Find where the given text appears and provide that cell's center as (X, Y) coordinate. 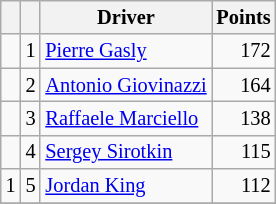
164 (244, 85)
2 (31, 85)
Antonio Giovinazzi (126, 85)
3 (31, 118)
172 (244, 51)
138 (244, 118)
Points (244, 17)
Jordan King (126, 186)
4 (31, 152)
Raffaele Marciello (126, 118)
Driver (126, 17)
5 (31, 186)
112 (244, 186)
115 (244, 152)
Sergey Sirotkin (126, 152)
Pierre Gasly (126, 51)
